For the text-containing cell, return its midpoint in (x, y) coordinate format. 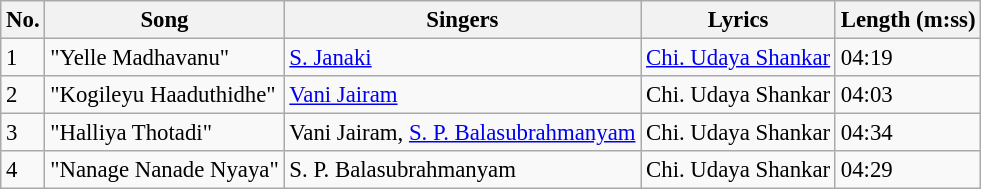
3 (23, 133)
"Kogileyu Haaduthidhe" (164, 95)
S. P. Balasubrahmanyam (462, 170)
1 (23, 58)
4 (23, 170)
04:29 (908, 170)
04:19 (908, 58)
"Halliya Thotadi" (164, 133)
No. (23, 20)
Lyrics (738, 20)
Length (m:ss) (908, 20)
04:03 (908, 95)
Song (164, 20)
Singers (462, 20)
04:34 (908, 133)
Vani Jairam (462, 95)
2 (23, 95)
"Nanage Nanade Nyaya" (164, 170)
Vani Jairam, S. P. Balasubrahmanyam (462, 133)
S. Janaki (462, 58)
"Yelle Madhavanu" (164, 58)
